Search for the cell housing the specified text and yield its [x, y] center coordinate. 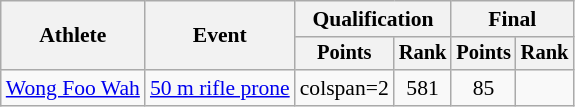
581 [423, 88]
colspan=2 [344, 88]
Wong Foo Wah [73, 88]
50 m rifle prone [220, 88]
Final [512, 19]
Event [220, 36]
Athlete [73, 36]
85 [483, 88]
Qualification [374, 19]
